Locate the cell with the specified text and output its [X, Y] center coordinate. 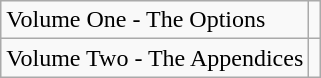
Volume Two - The Appendices [155, 58]
Volume One - The Options [155, 20]
